Output the (X, Y) coordinate of the center of the cell containing the given text.  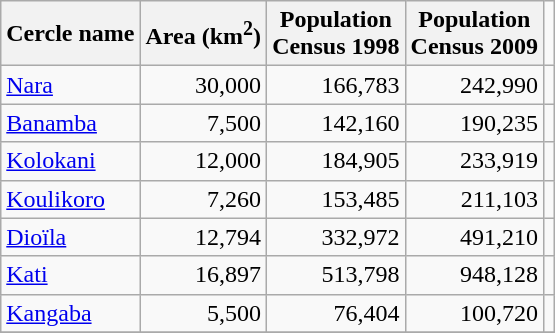
211,103 (474, 199)
233,919 (474, 161)
76,404 (336, 313)
190,235 (474, 123)
166,783 (336, 85)
948,128 (474, 275)
12,000 (204, 161)
Area (km2) (204, 34)
Cercle name (70, 34)
100,720 (474, 313)
PopulationCensus 2009 (474, 34)
30,000 (204, 85)
242,990 (474, 85)
7,260 (204, 199)
Kolokani (70, 161)
184,905 (336, 161)
332,972 (336, 237)
Banamba (70, 123)
Dioïla (70, 237)
Kangaba (70, 313)
Kati (70, 275)
PopulationCensus 1998 (336, 34)
Nara (70, 85)
5,500 (204, 313)
16,897 (204, 275)
12,794 (204, 237)
153,485 (336, 199)
7,500 (204, 123)
491,210 (474, 237)
513,798 (336, 275)
142,160 (336, 123)
Koulikoro (70, 199)
